Detect which cell encompasses the target text, then output its [x, y] center coordinate. 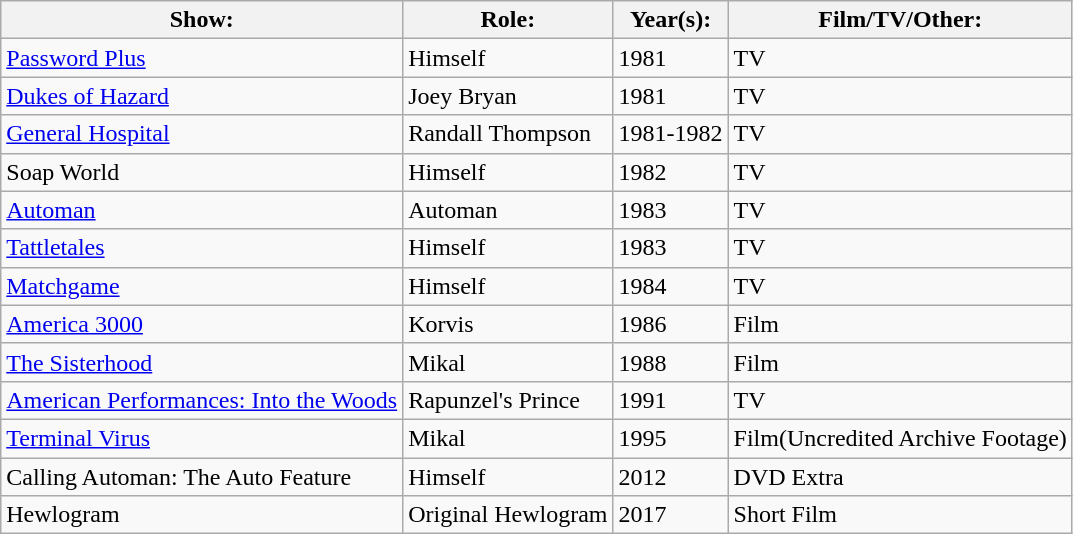
Matchgame [202, 286]
2012 [670, 477]
Year(s): [670, 20]
DVD Extra [900, 477]
America 3000 [202, 324]
Rapunzel's Prince [508, 400]
1995 [670, 438]
Randall Thompson [508, 134]
1988 [670, 362]
Short Film [900, 515]
American Performances: Into the Woods [202, 400]
Terminal Virus [202, 438]
1982 [670, 172]
1991 [670, 400]
Role: [508, 20]
Original Hewlogram [508, 515]
Korvis [508, 324]
Hewlogram [202, 515]
1981-1982 [670, 134]
Show: [202, 20]
Calling Automan: The Auto Feature [202, 477]
1986 [670, 324]
The Sisterhood [202, 362]
Soap World [202, 172]
Tattletales [202, 248]
Dukes of Hazard [202, 96]
Film/TV/Other: [900, 20]
2017 [670, 515]
General Hospital [202, 134]
1984 [670, 286]
Password Plus [202, 58]
Joey Bryan [508, 96]
Film(Uncredited Archive Footage) [900, 438]
